Scan for the cell matching the given text and deliver its [X, Y] coordinate at center. 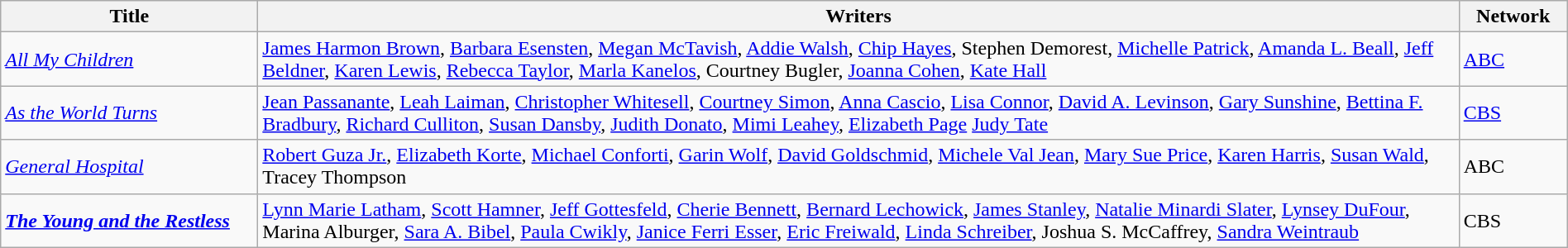
As the World Turns [129, 112]
Writers [858, 17]
The Young and the Restless [129, 220]
All My Children [129, 60]
Title [129, 17]
Network [1513, 17]
General Hospital [129, 167]
